Provide the (X, Y) coordinate of the cell's center where the given text is located.  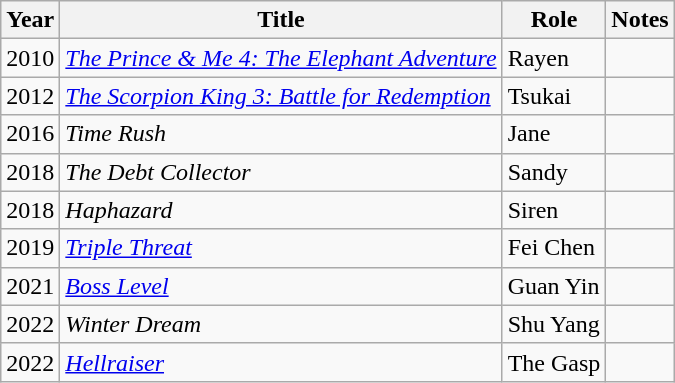
Guan Yin (554, 286)
Siren (554, 210)
Hellraiser (281, 362)
Notes (640, 20)
Rayen (554, 58)
Winter Dream (281, 324)
Haphazard (281, 210)
2021 (30, 286)
The Prince & Me 4: The Elephant Adventure (281, 58)
Year (30, 20)
Boss Level (281, 286)
Shu Yang (554, 324)
2012 (30, 96)
2016 (30, 134)
Jane (554, 134)
The Debt Collector (281, 172)
2010 (30, 58)
Title (281, 20)
Triple Threat (281, 248)
2019 (30, 248)
Fei Chen (554, 248)
The Scorpion King 3: Battle for Redemption (281, 96)
Sandy (554, 172)
The Gasp (554, 362)
Tsukai (554, 96)
Time Rush (281, 134)
Role (554, 20)
